Detect which cell encompasses the target text, then output its (X, Y) center coordinate. 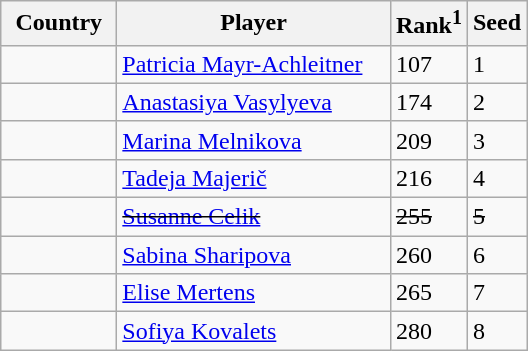
Elise Mertens (254, 293)
4 (496, 178)
Susanne Celik (254, 217)
209 (428, 140)
1 (496, 64)
174 (428, 102)
216 (428, 178)
Tadeja Majerič (254, 178)
265 (428, 293)
255 (428, 217)
280 (428, 331)
Patricia Mayr-Achleitner (254, 64)
3 (496, 140)
Sofiya Kovalets (254, 331)
107 (428, 64)
Country (59, 24)
8 (496, 331)
Rank1 (428, 24)
Player (254, 24)
2 (496, 102)
260 (428, 255)
7 (496, 293)
Marina Melnikova (254, 140)
Anastasiya Vasylyeva (254, 102)
Seed (496, 24)
5 (496, 217)
Sabina Sharipova (254, 255)
6 (496, 255)
